Identify which cell holds the provided text, then report its [X, Y] central coordinate. 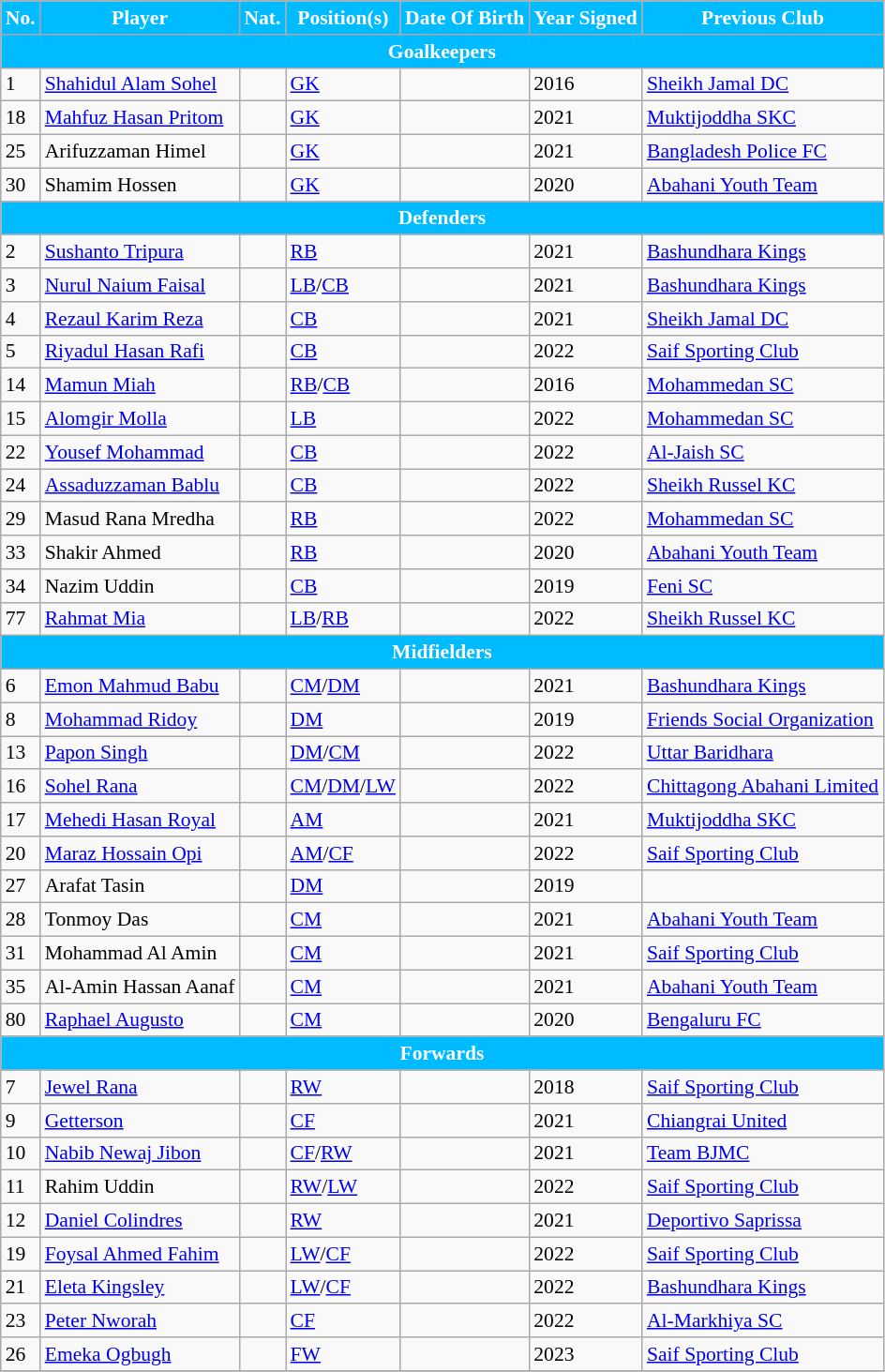
Uttar Baridhara [763, 753]
1 [21, 84]
23 [21, 1321]
25 [21, 152]
2 [21, 252]
RB/CB [343, 385]
Emeka Ogbugh [141, 1354]
14 [21, 385]
11 [21, 1187]
Team BJMC [763, 1153]
Defenders [442, 219]
Nazim Uddin [141, 586]
Mamun Miah [141, 385]
Chiangrai United [763, 1121]
CM/DM/LW [343, 787]
Tonmoy Das [141, 920]
24 [21, 486]
Chittagong Abahani Limited [763, 787]
Deportivo Saprissa [763, 1221]
Shahidul Alam Sohel [141, 84]
2018 [585, 1087]
Maraz Hossain Opi [141, 853]
Player [141, 18]
10 [21, 1153]
FW [343, 1354]
CF/RW [343, 1153]
Mehedi Hasan Royal [141, 820]
Jewel Rana [141, 1087]
Al-Markhiya SC [763, 1321]
8 [21, 719]
AM/CF [343, 853]
12 [21, 1221]
Nabib Newaj Jibon [141, 1153]
Yousef Mohammad [141, 452]
Feni SC [763, 586]
16 [21, 787]
Shakir Ahmed [141, 552]
5 [21, 352]
Daniel Colindres [141, 1221]
Forwards [442, 1054]
21 [21, 1288]
13 [21, 753]
35 [21, 987]
Assaduzzaman Bablu [141, 486]
3 [21, 285]
29 [21, 520]
Raphael Augusto [141, 1020]
28 [21, 920]
7 [21, 1087]
18 [21, 118]
Riyadul Hasan Rafi [141, 352]
DM/CM [343, 753]
27 [21, 886]
Alomgir Molla [141, 419]
77 [21, 619]
Al-Jaish SC [763, 452]
Mohammad Ridoy [141, 719]
Rahmat Mia [141, 619]
Foysal Ahmed Fahim [141, 1254]
6 [21, 686]
Peter Nworah [141, 1321]
4 [21, 319]
Year Signed [585, 18]
Al-Amin Hassan Aanaf [141, 987]
AM [343, 820]
No. [21, 18]
2023 [585, 1354]
9 [21, 1121]
Papon Singh [141, 753]
Nat. [262, 18]
LB [343, 419]
RW/LW [343, 1187]
34 [21, 586]
CM/DM [343, 686]
Previous Club [763, 18]
Bangladesh Police FC [763, 152]
LB/CB [343, 285]
Sushanto Tripura [141, 252]
Goalkeepers [442, 52]
26 [21, 1354]
Rezaul Karim Reza [141, 319]
Mahfuz Hasan Pritom [141, 118]
15 [21, 419]
17 [21, 820]
Emon Mahmud Babu [141, 686]
20 [21, 853]
Nurul Naium Faisal [141, 285]
Midfielders [442, 653]
Friends Social Organization [763, 719]
33 [21, 552]
30 [21, 185]
22 [21, 452]
Masud Rana Mredha [141, 520]
Bengaluru FC [763, 1020]
Shamim Hossen [141, 185]
19 [21, 1254]
LB/RB [343, 619]
Mohammad Al Amin [141, 954]
Arifuzzaman Himel [141, 152]
Position(s) [343, 18]
Getterson [141, 1121]
80 [21, 1020]
Eleta Kingsley [141, 1288]
Rahim Uddin [141, 1187]
Arafat Tasin [141, 886]
31 [21, 954]
Sohel Rana [141, 787]
Date Of Birth [465, 18]
